Search for the cell housing the specified text and yield its (x, y) center coordinate. 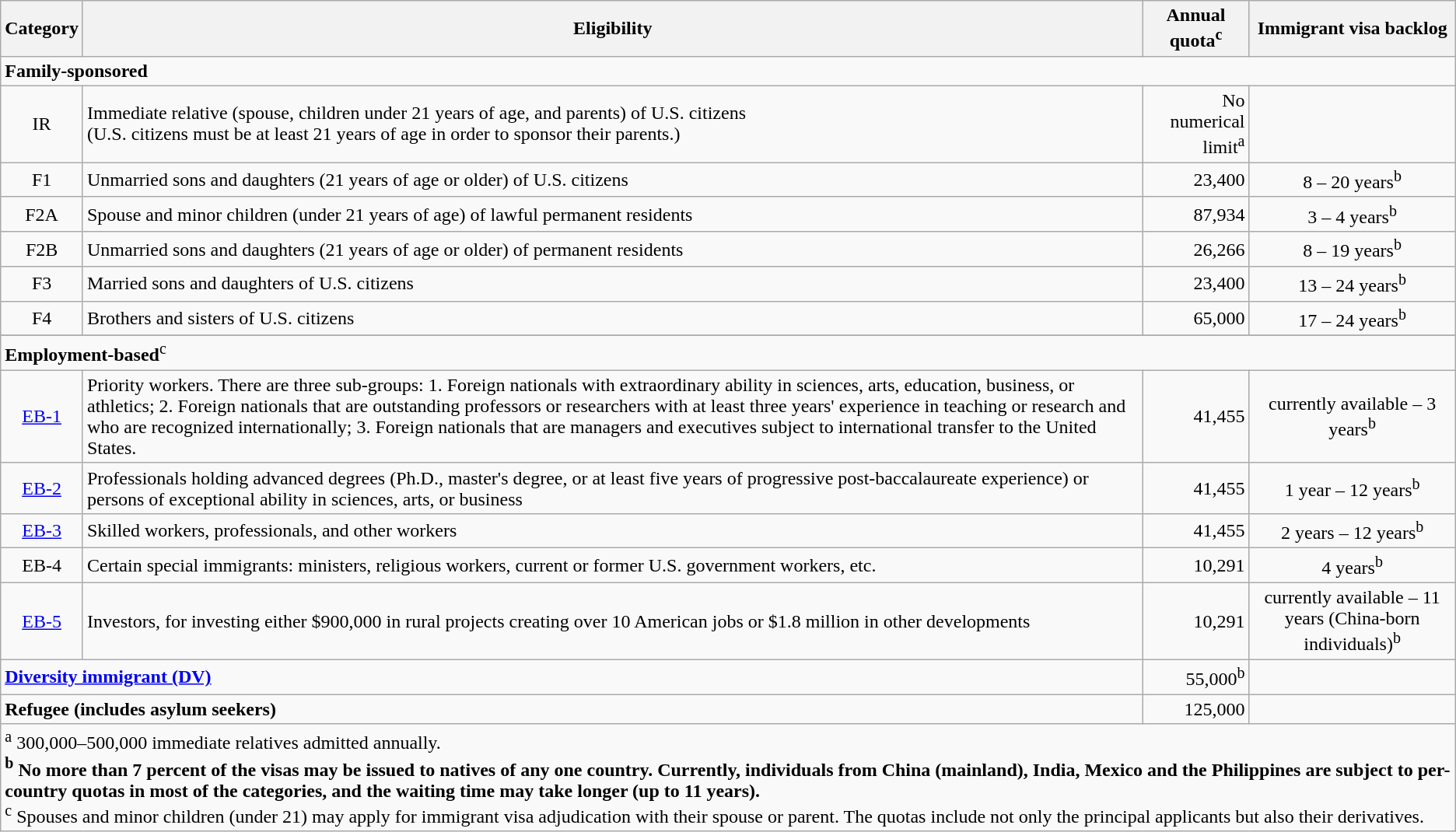
Unmarried sons and daughters (21 years of age or older) of permanent residents (613, 249)
Married sons and daughters of U.S. citizens (613, 285)
F2B (42, 249)
8 – 19 yearsb (1352, 249)
Immigrant visa backlog (1352, 29)
No numerical limita (1196, 124)
F4 (42, 319)
IR (42, 124)
Employment-basedc (728, 353)
13 – 24 yearsb (1352, 285)
4 yearsb (1352, 566)
65,000 (1196, 319)
Annual quotac (1196, 29)
EB-5 (42, 621)
F3 (42, 285)
Category (42, 29)
Spouse and minor children (under 21 years of age) of lawful permanent residents (613, 215)
1 year – 12 yearsb (1352, 488)
Investors, for investing either $900,000 in rural projects creating over 10 American jobs or $1.8 million in other developments (613, 621)
Brothers and sisters of U.S. citizens (613, 319)
Skilled workers, professionals, and other workers (613, 530)
55,000b (1196, 676)
Eligibility (613, 29)
17 – 24 yearsb (1352, 319)
Diversity immigrant (DV) (572, 676)
EB-1 (42, 417)
EB-3 (42, 530)
87,934 (1196, 215)
125,000 (1196, 709)
Unmarried sons and daughters (21 years of age or older) of U.S. citizens (613, 180)
3 – 4 yearsb (1352, 215)
Refugee (includes asylum seekers) (572, 709)
Certain special immigrants: ministers, religious workers, current or former U.S. government workers, etc. (613, 566)
EB-2 (42, 488)
currently available – 11 years (China-born individuals)b (1352, 621)
Family-sponsored (728, 71)
currently available – 3 yearsb (1352, 417)
2 years – 12 yearsb (1352, 530)
8 – 20 yearsb (1352, 180)
EB-4 (42, 566)
26,266 (1196, 249)
F1 (42, 180)
F2A (42, 215)
